Find where the given text appears and provide that cell's center as (x, y) coordinate. 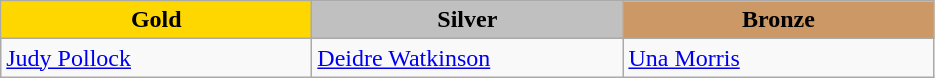
Una Morris (778, 58)
Judy Pollock (156, 58)
Silver (468, 20)
Bronze (778, 20)
Deidre Watkinson (468, 58)
Gold (156, 20)
